Provide the (x, y) coordinate of the cell's center where the given text is located.  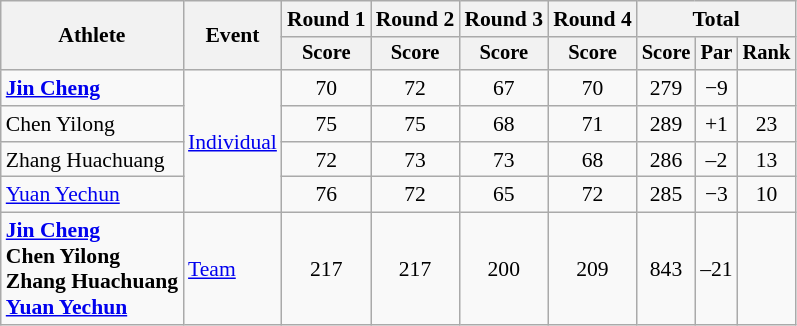
+1 (716, 124)
Jin ChengChen YilongZhang HuachuangYuan Yechun (92, 269)
71 (592, 124)
279 (666, 88)
–21 (716, 269)
Round 2 (416, 19)
Total (716, 19)
Athlete (92, 36)
Par (716, 54)
13 (767, 160)
Individual (232, 141)
Round 1 (326, 19)
200 (504, 269)
67 (504, 88)
209 (592, 269)
−3 (716, 195)
Event (232, 36)
−9 (716, 88)
286 (666, 160)
23 (767, 124)
289 (666, 124)
285 (666, 195)
Round 4 (592, 19)
–2 (716, 160)
Round 3 (504, 19)
76 (326, 195)
Zhang Huachuang (92, 160)
Chen Yilong (92, 124)
Yuan Yechun (92, 195)
843 (666, 269)
Rank (767, 54)
10 (767, 195)
65 (504, 195)
Team (232, 269)
Jin Cheng (92, 88)
